Detect which cell encompasses the target text, then output its (X, Y) center coordinate. 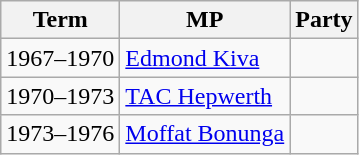
TAC Hepwerth (205, 96)
MP (205, 20)
Term (60, 20)
Moffat Bonunga (205, 134)
1970–1973 (60, 96)
1973–1976 (60, 134)
1967–1970 (60, 58)
Party (324, 20)
Edmond Kiva (205, 58)
